Detect which cell encompasses the target text, then output its (x, y) center coordinate. 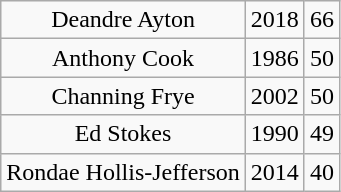
40 (322, 172)
Ed Stokes (124, 134)
1986 (274, 58)
Deandre Ayton (124, 20)
2002 (274, 96)
Channing Frye (124, 96)
66 (322, 20)
Anthony Cook (124, 58)
Rondae Hollis-Jefferson (124, 172)
49 (322, 134)
2018 (274, 20)
2014 (274, 172)
1990 (274, 134)
